From the cell containing the given text, extract its center point as (X, Y) coordinate. 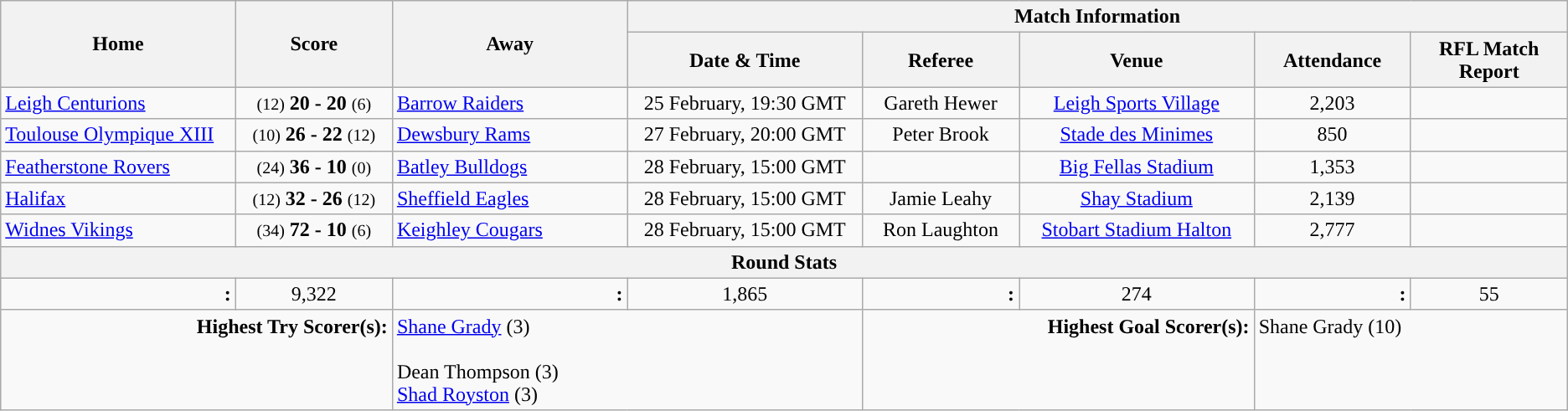
Keighley Cougars (509, 230)
Big Fellas Stadium (1137, 167)
Referee (940, 60)
Peter Brook (940, 135)
Shane Grady (3) Dean Thompson (3) Shad Royston (3) (627, 360)
Score (313, 44)
9,322 (313, 294)
Highest Try Scorer(s): (197, 360)
Featherstone Rovers (119, 167)
Round Stats (784, 262)
Leigh Sports Village (1137, 103)
2,777 (1332, 230)
2,139 (1332, 198)
Halifax (119, 198)
1,353 (1332, 167)
Shane Grady (10) (1411, 360)
Toulouse Olympique XIII (119, 135)
Sheffield Eagles (509, 198)
Date & Time (745, 60)
(24) 36 - 10 (0) (313, 167)
Gareth Hewer (940, 103)
Leigh Centurions (119, 103)
Shay Stadium (1137, 198)
(10) 26 - 22 (12) (313, 135)
Stobart Stadium Halton (1137, 230)
Attendance (1332, 60)
2,203 (1332, 103)
Ron Laughton (940, 230)
Away (509, 44)
Barrow Raiders (509, 103)
RFL Match Report (1489, 60)
Stade des Minimes (1137, 135)
850 (1332, 135)
55 (1489, 294)
274 (1137, 294)
Match Information (1097, 17)
(12) 20 - 20 (6) (313, 103)
Highest Goal Scorer(s): (1058, 360)
1,865 (745, 294)
(34) 72 - 10 (6) (313, 230)
Jamie Leahy (940, 198)
Dewsbury Rams (509, 135)
Widnes Vikings (119, 230)
27 February, 20:00 GMT (745, 135)
(12) 32 - 26 (12) (313, 198)
25 February, 19:30 GMT (745, 103)
Home (119, 44)
Batley Bulldogs (509, 167)
Venue (1137, 60)
